Scan for the cell matching the given text and deliver its (x, y) coordinate at center. 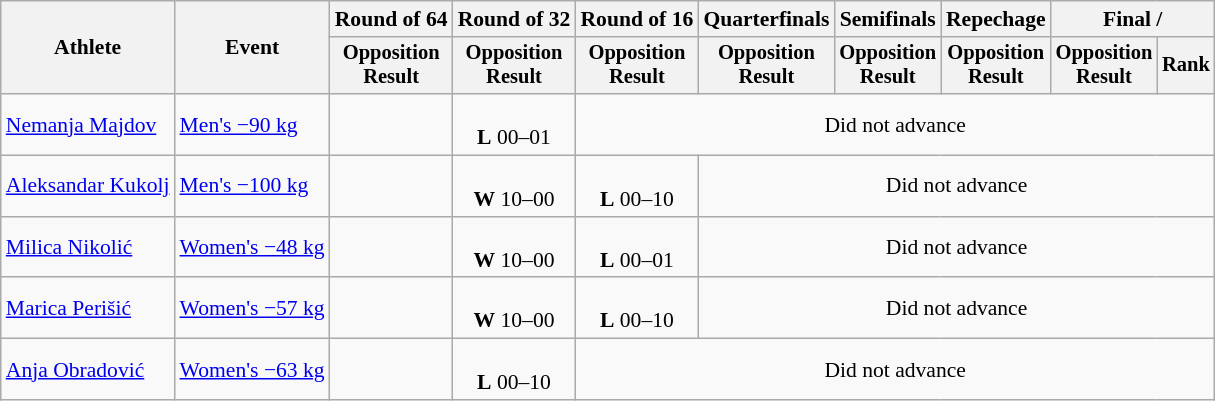
Event (252, 48)
Semifinals (888, 19)
Round of 32 (514, 19)
Anja Obradović (88, 370)
Final / (1133, 19)
Aleksandar Kukolj (88, 186)
Quarterfinals (766, 19)
Men's −90 kg (252, 124)
Milica Nikolić (88, 248)
Women's −57 kg (252, 308)
Athlete (88, 48)
Women's −63 kg (252, 370)
Round of 64 (392, 19)
Marica Perišić (88, 308)
Round of 16 (636, 19)
Repechage (996, 19)
Men's −100 kg (252, 186)
Women's −48 kg (252, 248)
Nemanja Majdov (88, 124)
Rank (1186, 66)
